Pinpoint the cell where the given text exists, returning its (x, y) midpoint coordinate. 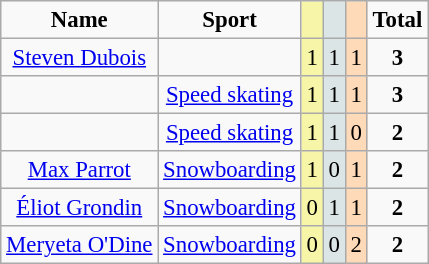
Steven Dubois (80, 58)
Max Parrot (80, 170)
Éliot Grondin (80, 208)
Name (80, 20)
Total (397, 20)
Meryeta O'Dine (80, 245)
Sport (230, 20)
